Capture the cell that displays the provided text and extract its (X, Y) central coordinate. 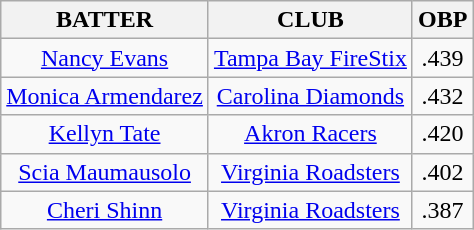
.402 (442, 172)
Akron Racers (310, 134)
.387 (442, 210)
Cheri Shinn (105, 210)
OBP (442, 20)
Carolina Diamonds (310, 96)
Monica Armendarez (105, 96)
.420 (442, 134)
Nancy Evans (105, 58)
Scia Maumausolo (105, 172)
Tampa Bay FireStix (310, 58)
BATTER (105, 20)
.439 (442, 58)
CLUB (310, 20)
.432 (442, 96)
Kellyn Tate (105, 134)
